Pinpoint the cell where the given text exists, returning its (X, Y) midpoint coordinate. 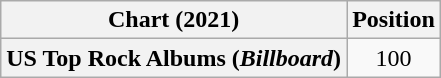
100 (394, 58)
Position (394, 20)
US Top Rock Albums (Billboard) (174, 58)
Chart (2021) (174, 20)
